From the cell containing the given text, extract its center point as [x, y] coordinate. 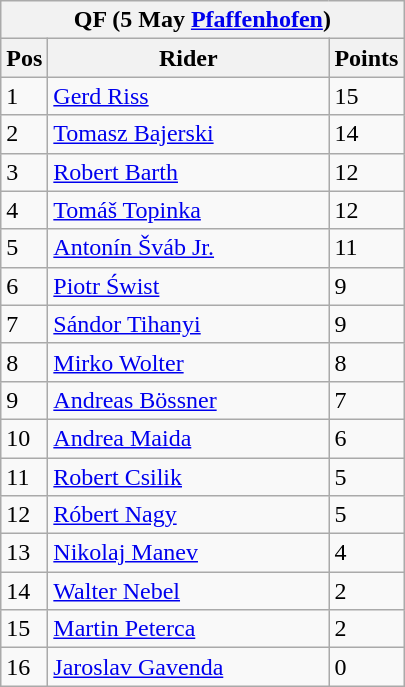
Piotr Świst [188, 286]
Antonín Šváb Jr. [188, 248]
Pos [24, 58]
Gerd Riss [188, 96]
Jaroslav Gavenda [188, 667]
Martin Peterca [188, 629]
13 [24, 553]
Tomasz Bajerski [188, 134]
1 [24, 96]
16 [24, 667]
Mirko Wolter [188, 362]
QF (5 May Pfaffenhofen) [202, 20]
Rider [188, 58]
Robert Barth [188, 172]
0 [366, 667]
Nikolaj Manev [188, 553]
10 [24, 438]
Points [366, 58]
Sándor Tihanyi [188, 324]
Walter Nebel [188, 591]
3 [24, 172]
Andreas Bössner [188, 400]
Robert Csilik [188, 477]
Tomáš Topinka [188, 210]
Róbert Nagy [188, 515]
Andrea Maida [188, 438]
